Determine the (X, Y) coordinate at the center of the cell enclosing the given text.  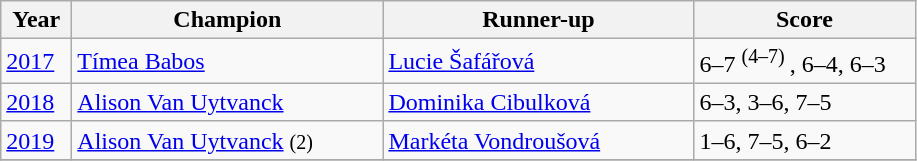
Alison Van Uytvanck (2) (228, 140)
6–7 (4–7) , 6–4, 6–3 (804, 62)
6–3, 3–6, 7–5 (804, 102)
2019 (36, 140)
Markéta Vondroušová (538, 140)
2018 (36, 102)
Tímea Babos (228, 62)
Year (36, 20)
Score (804, 20)
Alison Van Uytvanck (228, 102)
Runner-up (538, 20)
Champion (228, 20)
Lucie Šafářová (538, 62)
2017 (36, 62)
1–6, 7–5, 6–2 (804, 140)
Dominika Cibulková (538, 102)
